Return [x, y] of the center of cell containing provided text 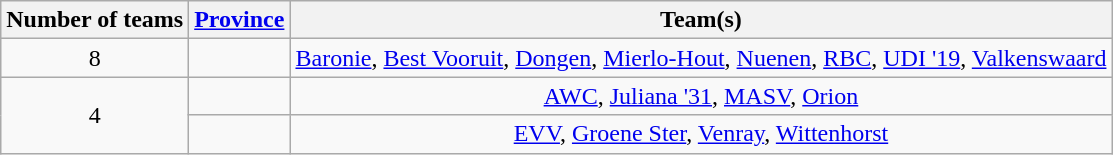
4 [95, 115]
EVV, Groene Ster, Venray, Wittenhorst [701, 134]
Baronie, Best Vooruit, Dongen, Mierlo-Hout, Nuenen, RBC, UDI '19, Valkenswaard [701, 58]
AWC, Juliana '31, MASV, Orion [701, 96]
Province [240, 20]
Number of teams [95, 20]
8 [95, 58]
Team(s) [701, 20]
